Provide the (X, Y) coordinate of the cell's center where the given text is located.  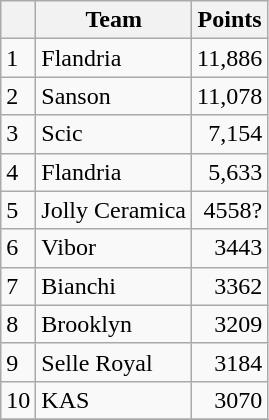
10 (18, 400)
7 (18, 286)
Jolly Ceramica (114, 210)
Bianchi (114, 286)
3209 (230, 324)
3184 (230, 362)
Scic (114, 134)
5 (18, 210)
Vibor (114, 248)
Selle Royal (114, 362)
2 (18, 96)
7,154 (230, 134)
Points (230, 20)
5,633 (230, 172)
8 (18, 324)
3070 (230, 400)
4 (18, 172)
Brooklyn (114, 324)
Team (114, 20)
3 (18, 134)
KAS (114, 400)
3443 (230, 248)
Sanson (114, 96)
1 (18, 58)
9 (18, 362)
4558? (230, 210)
11,078 (230, 96)
6 (18, 248)
3362 (230, 286)
11,886 (230, 58)
